Identify which cell holds the provided text, then report its (x, y) central coordinate. 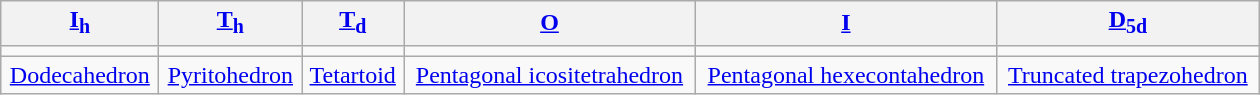
Truncated trapezohedron (1128, 75)
Ih (80, 23)
Tetartoid (353, 75)
I (846, 23)
Dodecahedron (80, 75)
Pyritohedron (230, 75)
Pentagonal icositetrahedron (550, 75)
O (550, 23)
D5d (1128, 23)
Th (230, 23)
Td (353, 23)
Pentagonal hexecontahedron (846, 75)
